Search for the cell housing the specified text and yield its [x, y] center coordinate. 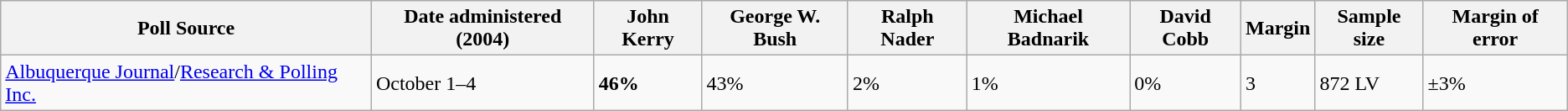
Margin of error [1495, 29]
Albuquerque Journal/Research & Polling Inc. [186, 82]
David Cobb [1186, 29]
Date administered (2004) [482, 29]
Ralph Nader [907, 29]
2% [907, 82]
0% [1186, 82]
43% [776, 82]
±3% [1495, 82]
John Kerry [648, 29]
46% [648, 82]
Sample size [1369, 29]
Margin [1277, 29]
Poll Source [186, 29]
October 1–4 [482, 82]
1% [1049, 82]
872 LV [1369, 82]
Michael Badnarik [1049, 29]
George W. Bush [776, 29]
3 [1277, 82]
